Capture the cell that displays the provided text and extract its [X, Y] central coordinate. 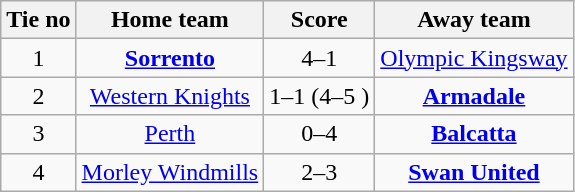
Home team [170, 20]
Balcatta [474, 134]
2–3 [320, 172]
1–1 (4–5 ) [320, 96]
Sorrento [170, 58]
4 [38, 172]
Score [320, 20]
Perth [170, 134]
3 [38, 134]
Olympic Kingsway [474, 58]
Away team [474, 20]
Morley Windmills [170, 172]
Tie no [38, 20]
1 [38, 58]
Western Knights [170, 96]
4–1 [320, 58]
Swan United [474, 172]
0–4 [320, 134]
2 [38, 96]
Armadale [474, 96]
